Find where the given text appears and provide that cell's center as (x, y) coordinate. 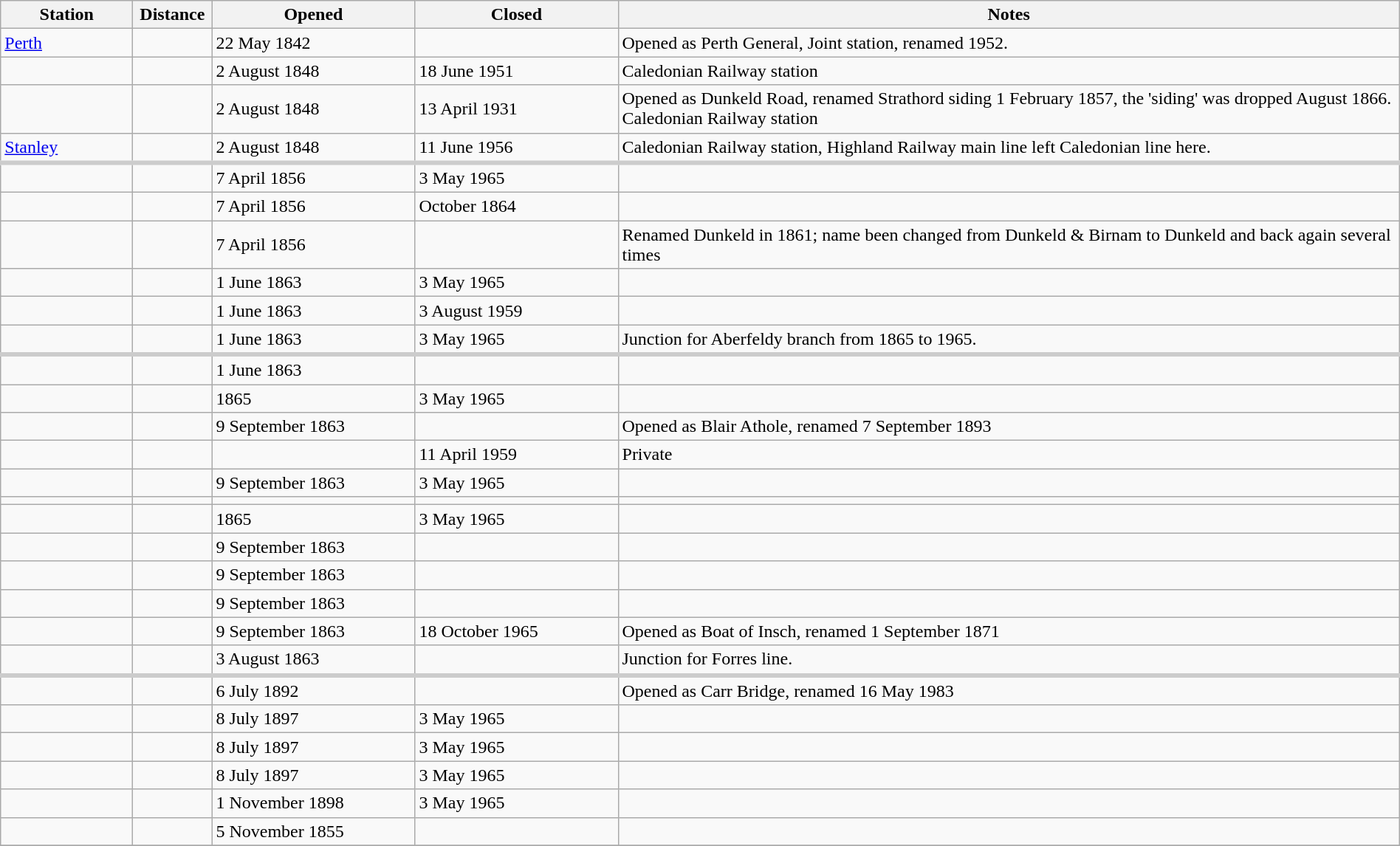
Renamed Dunkeld in 1861; name been changed from Dunkeld & Birnam to Dunkeld and back again several times (1009, 245)
3 August 1959 (517, 311)
6 July 1892 (313, 689)
Stanley (66, 148)
Station (66, 15)
11 April 1959 (517, 455)
Notes (1009, 15)
1 November 1898 (313, 803)
3 August 1863 (313, 660)
Distance (173, 15)
Opened (313, 15)
Opened as Boat of Insch, renamed 1 September 1871 (1009, 631)
11 June 1956 (517, 148)
18 June 1951 (517, 71)
18 October 1965 (517, 631)
Private (1009, 455)
Opened as Dunkeld Road, renamed Strathord siding 1 February 1857, the 'siding' was dropped August 1866. Caledonian Railway station (1009, 109)
Opened as Carr Bridge, renamed 16 May 1983 (1009, 689)
Caledonian Railway station (1009, 71)
13 April 1931 (517, 109)
Perth (66, 43)
Junction for Forres line. (1009, 660)
October 1864 (517, 207)
Closed (517, 15)
Junction for Aberfeldy branch from 1865 to 1965. (1009, 340)
Caledonian Railway station, Highland Railway main line left Caledonian line here. (1009, 148)
Opened as Perth General, Joint station, renamed 1952. (1009, 43)
5 November 1855 (313, 831)
22 May 1842 (313, 43)
Opened as Blair Athole, renamed 7 September 1893 (1009, 427)
